From the cell containing the given text, extract its center point as [X, Y] coordinate. 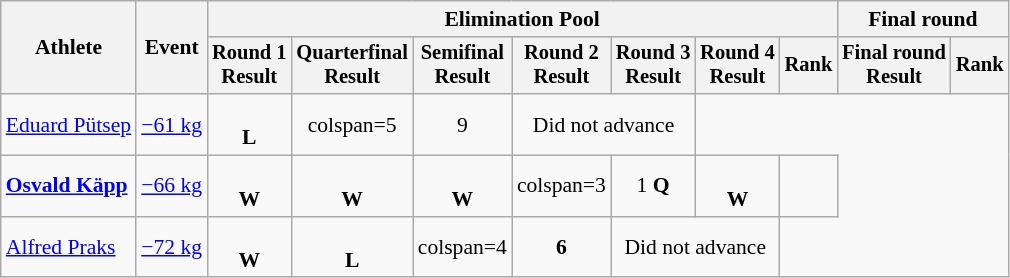
QuarterfinalResult [352, 66]
−72 kg [172, 248]
Round 4Result [737, 66]
Final round [922, 19]
Final roundResult [894, 66]
colspan=5 [352, 124]
SemifinalResult [462, 66]
Athlete [68, 48]
9 [462, 124]
Event [172, 48]
Alfred Praks [68, 248]
Osvald Käpp [68, 186]
Elimination Pool [522, 19]
1 Q [653, 186]
−66 kg [172, 186]
Round 1Result [249, 66]
−61 kg [172, 124]
Round 2Result [562, 66]
colspan=4 [462, 248]
6 [562, 248]
colspan=3 [562, 186]
Round 3Result [653, 66]
Eduard Pütsep [68, 124]
